Scan for the cell matching the given text and deliver its (X, Y) coordinate at center. 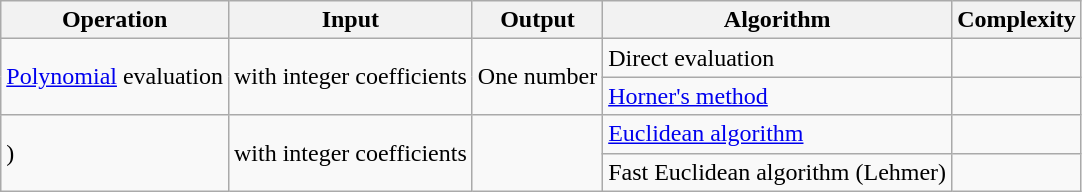
Algorithm (778, 20)
Euclidean algorithm (778, 134)
Operation (115, 20)
Horner's method (778, 96)
) (115, 153)
One number (537, 77)
Output (537, 20)
Polynomial evaluation (115, 77)
Input (350, 20)
Fast Euclidean algorithm (Lehmer) (778, 172)
Complexity (1017, 20)
Direct evaluation (778, 58)
